Pinpoint the cell where the given text exists, returning its (X, Y) midpoint coordinate. 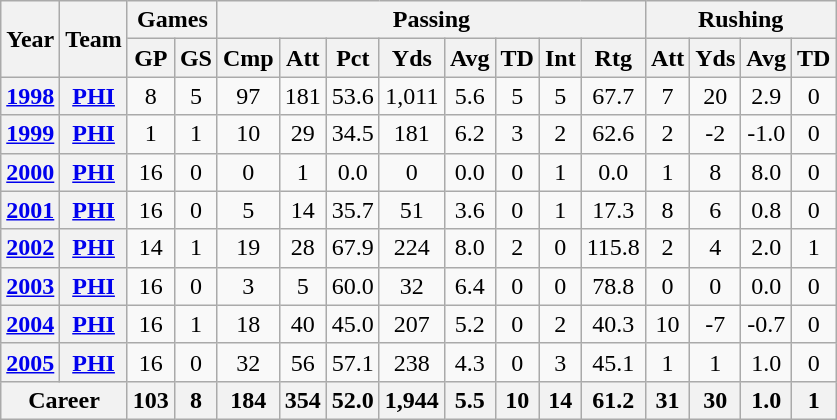
40 (302, 324)
Passing (431, 20)
29 (302, 134)
3.6 (470, 210)
115.8 (613, 248)
238 (412, 362)
2005 (30, 362)
Games (172, 20)
2003 (30, 286)
0.8 (766, 210)
Rtg (613, 58)
17.3 (613, 210)
Year (30, 39)
1,011 (412, 96)
-1.0 (766, 134)
6 (716, 210)
19 (248, 248)
1999 (30, 134)
Career (64, 400)
61.2 (613, 400)
Team (94, 39)
207 (412, 324)
6.4 (470, 286)
30 (716, 400)
60.0 (352, 286)
52.0 (352, 400)
6.2 (470, 134)
18 (248, 324)
2002 (30, 248)
354 (302, 400)
45.1 (613, 362)
5.2 (470, 324)
20 (716, 96)
-0.7 (766, 324)
-2 (716, 134)
62.6 (613, 134)
GS (196, 58)
5.6 (470, 96)
224 (412, 248)
2004 (30, 324)
-7 (716, 324)
56 (302, 362)
Cmp (248, 58)
4 (716, 248)
45.0 (352, 324)
67.9 (352, 248)
1998 (30, 96)
2001 (30, 210)
1,944 (412, 400)
2.9 (766, 96)
103 (150, 400)
Pct (352, 58)
5.5 (470, 400)
97 (248, 96)
Rushing (740, 20)
Int (560, 58)
51 (412, 210)
31 (667, 400)
35.7 (352, 210)
28 (302, 248)
4.3 (470, 362)
40.3 (613, 324)
78.8 (613, 286)
GP (150, 58)
34.5 (352, 134)
57.1 (352, 362)
2.0 (766, 248)
2000 (30, 172)
7 (667, 96)
67.7 (613, 96)
184 (248, 400)
53.6 (352, 96)
